Identify which cell holds the provided text, then report its [X, Y] central coordinate. 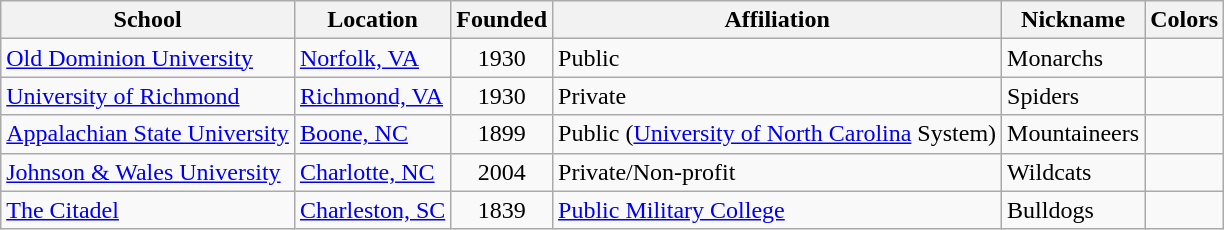
School [148, 20]
Norfolk, VA [372, 58]
Wildcats [1074, 172]
Private/Non-profit [778, 172]
Spiders [1074, 96]
Location [372, 20]
Charlotte, NC [372, 172]
Charleston, SC [372, 210]
Johnson & Wales University [148, 172]
Public (University of North Carolina System) [778, 134]
Founded [502, 20]
Public [778, 58]
University of Richmond [148, 96]
Appalachian State University [148, 134]
2004 [502, 172]
Public Military College [778, 210]
Monarchs [1074, 58]
Boone, NC [372, 134]
1899 [502, 134]
Richmond, VA [372, 96]
The Citadel [148, 210]
Mountaineers [1074, 134]
1839 [502, 210]
Old Dominion University [148, 58]
Nickname [1074, 20]
Private [778, 96]
Bulldogs [1074, 210]
Affiliation [778, 20]
Colors [1184, 20]
